Determine the [x, y] coordinate at the center of the cell enclosing the given text.  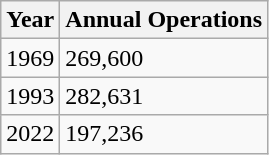
1969 [30, 58]
Annual Operations [164, 20]
197,236 [164, 134]
1993 [30, 96]
282,631 [164, 96]
2022 [30, 134]
Year [30, 20]
269,600 [164, 58]
